Determine the [x, y] coordinate at the center of the cell enclosing the given text.  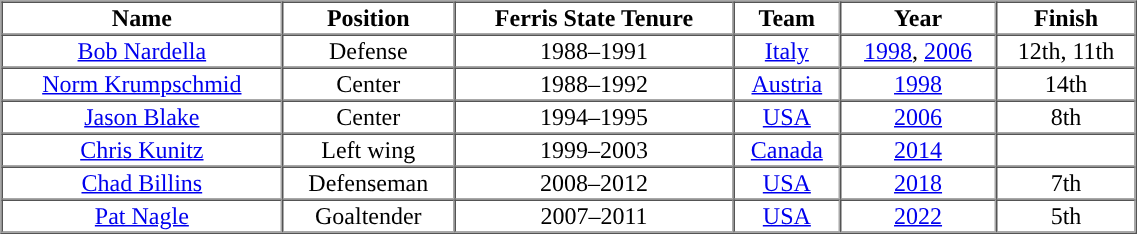
Name [142, 18]
Ferris State Tenure [594, 18]
12th, 11th [1066, 50]
1988–1991 [594, 50]
1998, 2006 [918, 50]
Team [788, 18]
Canada [788, 150]
1999–2003 [594, 150]
Jason Blake [142, 116]
Norm Krumpschmid [142, 84]
1994–1995 [594, 116]
14th [1066, 84]
Defense [368, 50]
Year [918, 18]
Pat Nagle [142, 216]
Finish [1066, 18]
Left wing [368, 150]
2007–2011 [594, 216]
Position [368, 18]
Defenseman [368, 182]
Bob Nardella [142, 50]
1988–1992 [594, 84]
8th [1066, 116]
1998 [918, 84]
7th [1066, 182]
2008–2012 [594, 182]
5th [1066, 216]
2014 [918, 150]
Austria [788, 84]
Goaltender [368, 216]
2018 [918, 182]
2006 [918, 116]
Chad Billins [142, 182]
Italy [788, 50]
2022 [918, 216]
Chris Kunitz [142, 150]
